Determine the [X, Y] coordinate at the center of the cell enclosing the given text.  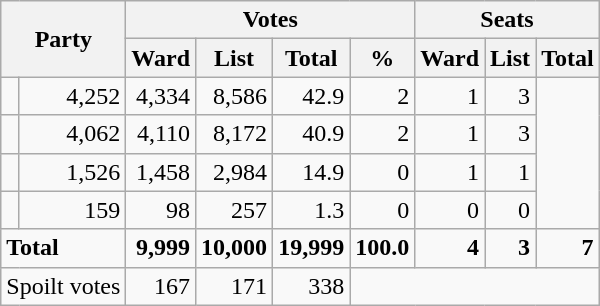
Votes [270, 20]
14.9 [312, 172]
1,526 [72, 172]
4 [450, 248]
159 [72, 210]
42.9 [312, 96]
40.9 [312, 134]
1.3 [312, 210]
7 [568, 248]
171 [234, 286]
100.0 [382, 248]
8,172 [234, 134]
98 [161, 210]
167 [161, 286]
10,000 [234, 248]
Party [64, 39]
8,586 [234, 96]
257 [234, 210]
2,984 [234, 172]
9,999 [161, 248]
% [382, 58]
19,999 [312, 248]
4,110 [161, 134]
4,334 [161, 96]
4,252 [72, 96]
Spoilt votes [64, 286]
Seats [507, 20]
338 [312, 286]
1,458 [161, 172]
4,062 [72, 134]
